Return the [x, y] coordinate for the center point of the cell that contains the specified text.  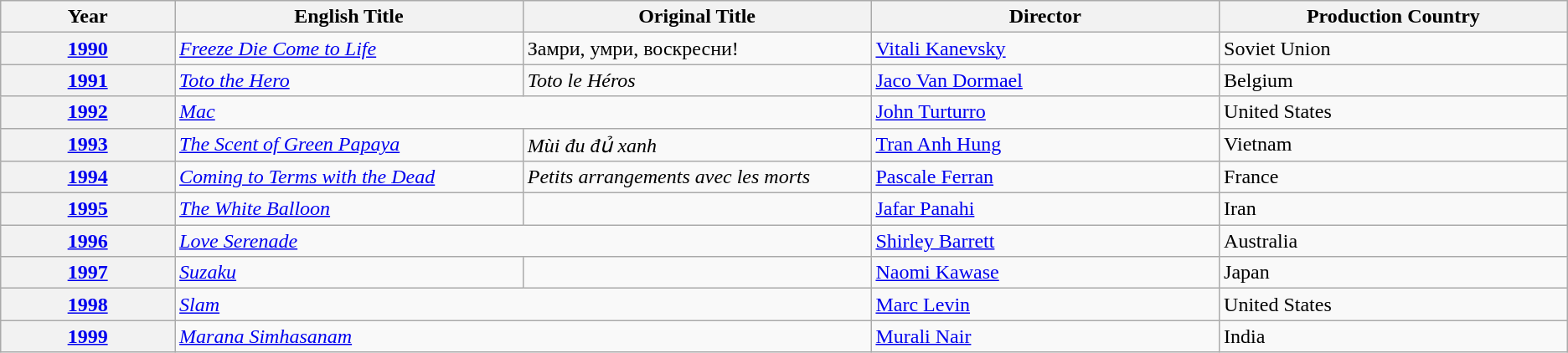
Production Country [1394, 17]
Jafar Panahi [1045, 209]
Iran [1394, 209]
Marc Levin [1045, 304]
Director [1045, 17]
1992 [88, 112]
Tran Anh Hung [1045, 145]
Coming to Terms with the Dead [349, 177]
Замри, умри, воскресни! [697, 49]
France [1394, 177]
The Scent of Green Papaya [349, 145]
Mac [523, 112]
Petits arrangements avec les morts [697, 177]
Belgium [1394, 80]
Mùi đu đủ xanh [697, 145]
1991 [88, 80]
Australia [1394, 241]
English Title [349, 17]
Toto the Hero [349, 80]
Suzaku [349, 273]
1993 [88, 145]
1995 [88, 209]
Japan [1394, 273]
The White Balloon [349, 209]
1997 [88, 273]
1996 [88, 241]
Marana Simhasanam [523, 336]
Vietnam [1394, 145]
1994 [88, 177]
Shirley Barrett [1045, 241]
Toto le Héros [697, 80]
1999 [88, 336]
1998 [88, 304]
Pascale Ferran [1045, 177]
Jaco Van Dormael [1045, 80]
Freeze Die Come to Life [349, 49]
India [1394, 336]
Naomi Kawase [1045, 273]
Love Serenade [523, 241]
Soviet Union [1394, 49]
Murali Nair [1045, 336]
John Turturro [1045, 112]
Year [88, 17]
Original Title [697, 17]
1990 [88, 49]
Vitali Kanevsky [1045, 49]
Slam [523, 304]
